Output the (x, y) coordinate of the center of the cell containing the given text.  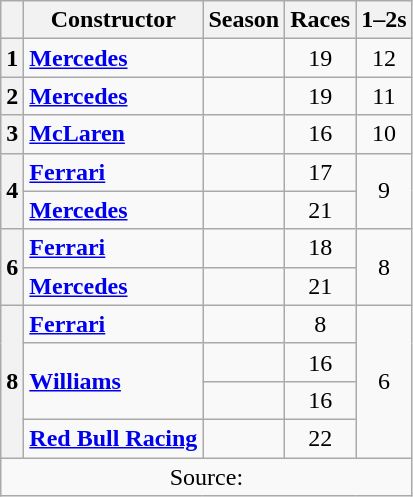
Constructor (114, 20)
11 (384, 96)
2 (12, 96)
4 (12, 191)
10 (384, 134)
Source: (206, 477)
1–2s (384, 20)
Races (320, 20)
McLaren (114, 134)
9 (384, 191)
18 (320, 248)
22 (320, 438)
3 (12, 134)
1 (12, 58)
Red Bull Racing (114, 438)
Season (244, 20)
12 (384, 58)
Williams (114, 381)
17 (320, 172)
